From the cell containing the given text, extract its center point as (X, Y) coordinate. 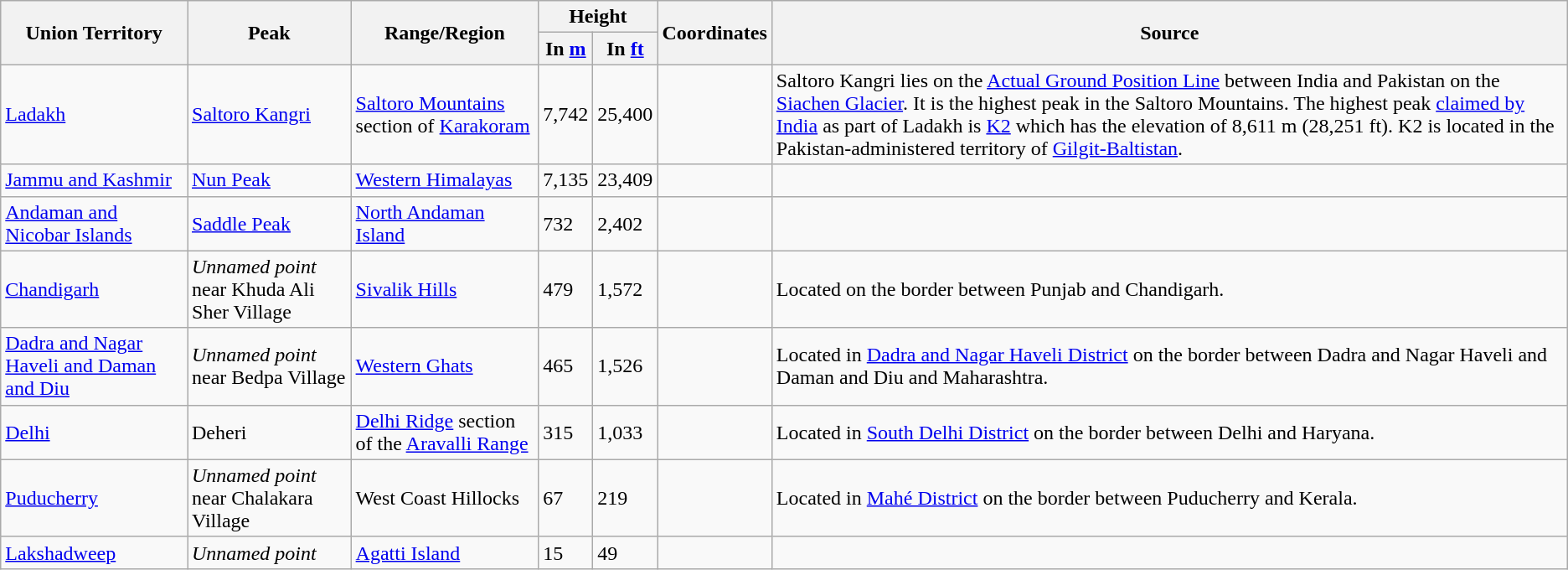
25,400 (625, 114)
Located in South Delhi District on the border between Delhi and Haryana. (1169, 433)
Jammu and Kashmir (94, 180)
Range/Region (445, 33)
67 (566, 498)
479 (566, 289)
Coordinates (714, 33)
732 (566, 223)
15 (566, 552)
Height (598, 17)
1,526 (625, 366)
Located in Dadra and Nagar Haveli District on the border between Dadra and Nagar Haveli and Daman and Diu and Maharashtra. (1169, 366)
Dadra and Nagar Haveli and Daman and Diu (94, 366)
Unnamed point near Khuda Ali Sher Village (270, 289)
Western Ghats (445, 366)
315 (566, 433)
Nun Peak (270, 180)
7,135 (566, 180)
Western Himalayas (445, 180)
North Andaman Island (445, 223)
7,742 (566, 114)
Andaman and Nicobar Islands (94, 223)
Unnamed point (270, 552)
Deheri (270, 433)
Saddle Peak (270, 223)
49 (625, 552)
Delhi (94, 433)
465 (566, 366)
1,033 (625, 433)
Chandigarh (94, 289)
1,572 (625, 289)
Puducherry (94, 498)
Unnamed point near Bedpa Village (270, 366)
Located in Mahé District on the border between Puducherry and Kerala. (1169, 498)
Delhi Ridge section of the Aravalli Range (445, 433)
Agatti Island (445, 552)
Saltoro Kangri (270, 114)
Union Territory (94, 33)
23,409 (625, 180)
Sivalik Hills (445, 289)
Located on the border between Punjab and Chandigarh. (1169, 289)
Unnamed point near Chalakara Village (270, 498)
Saltoro Mountains section of Karakoram (445, 114)
219 (625, 498)
2,402 (625, 223)
Source (1169, 33)
West Coast Hillocks (445, 498)
In m (566, 49)
Lakshadweep (94, 552)
In ft (625, 49)
Ladakh (94, 114)
Peak (270, 33)
